Return [X, Y] of the center of cell containing provided text 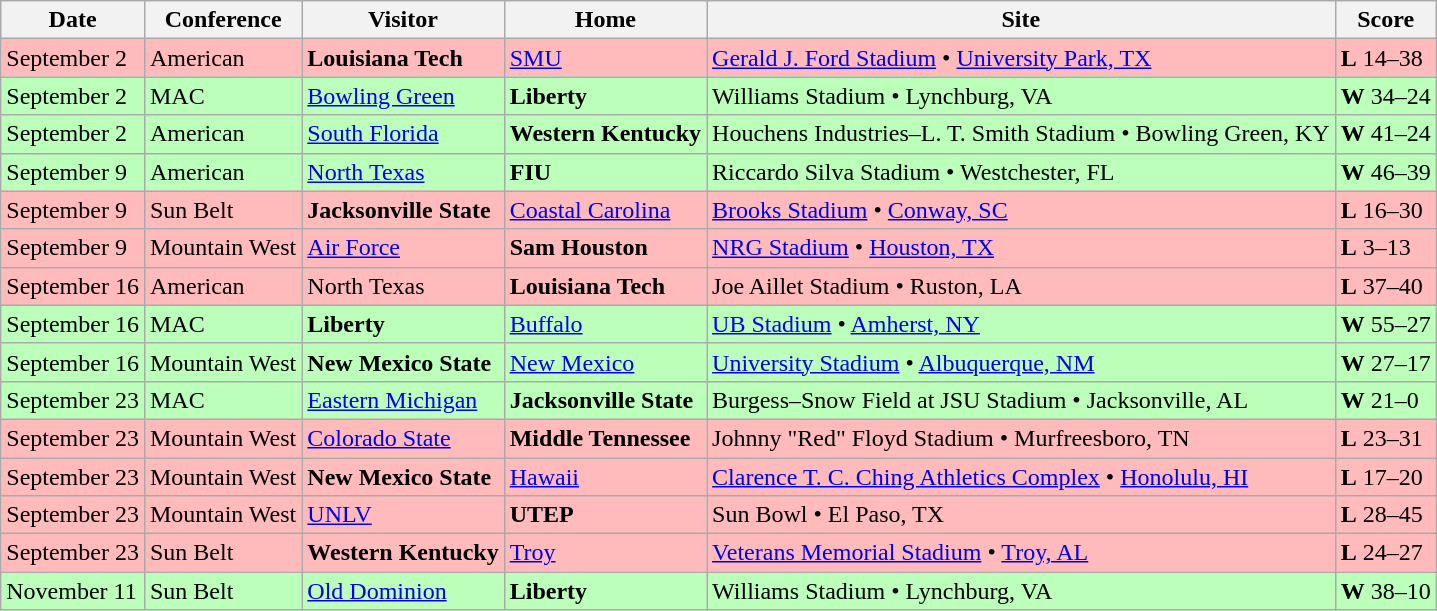
L 16–30 [1386, 210]
University Stadium • Albuquerque, NM [1022, 362]
Gerald J. Ford Stadium • University Park, TX [1022, 58]
Home [605, 20]
Sun Bowl • El Paso, TX [1022, 515]
Troy [605, 553]
L 17–20 [1386, 477]
Visitor [403, 20]
Score [1386, 20]
UNLV [403, 515]
Middle Tennessee [605, 438]
Veterans Memorial Stadium • Troy, AL [1022, 553]
November 11 [73, 591]
South Florida [403, 134]
Eastern Michigan [403, 400]
UB Stadium • Amherst, NY [1022, 324]
Site [1022, 20]
L 28–45 [1386, 515]
L 23–31 [1386, 438]
Coastal Carolina [605, 210]
UTEP [605, 515]
Old Dominion [403, 591]
W 21–0 [1386, 400]
Bowling Green [403, 96]
Clarence T. C. Ching Athletics Complex • Honolulu, HI [1022, 477]
L 3–13 [1386, 248]
Air Force [403, 248]
New Mexico [605, 362]
Joe Aillet Stadium • Ruston, LA [1022, 286]
W 34–24 [1386, 96]
Hawaii [605, 477]
Brooks Stadium • Conway, SC [1022, 210]
L 24–27 [1386, 553]
Date [73, 20]
W 41–24 [1386, 134]
Riccardo Silva Stadium • Westchester, FL [1022, 172]
W 38–10 [1386, 591]
Burgess–Snow Field at JSU Stadium • Jacksonville, AL [1022, 400]
FIU [605, 172]
W 55–27 [1386, 324]
Johnny "Red" Floyd Stadium • Murfreesboro, TN [1022, 438]
Buffalo [605, 324]
Houchens Industries–L. T. Smith Stadium • Bowling Green, KY [1022, 134]
W 27–17 [1386, 362]
Sam Houston [605, 248]
Conference [222, 20]
NRG Stadium • Houston, TX [1022, 248]
L 37–40 [1386, 286]
L 14–38 [1386, 58]
Colorado State [403, 438]
SMU [605, 58]
W 46–39 [1386, 172]
